From the cell containing the given text, extract its center point as (X, Y) coordinate. 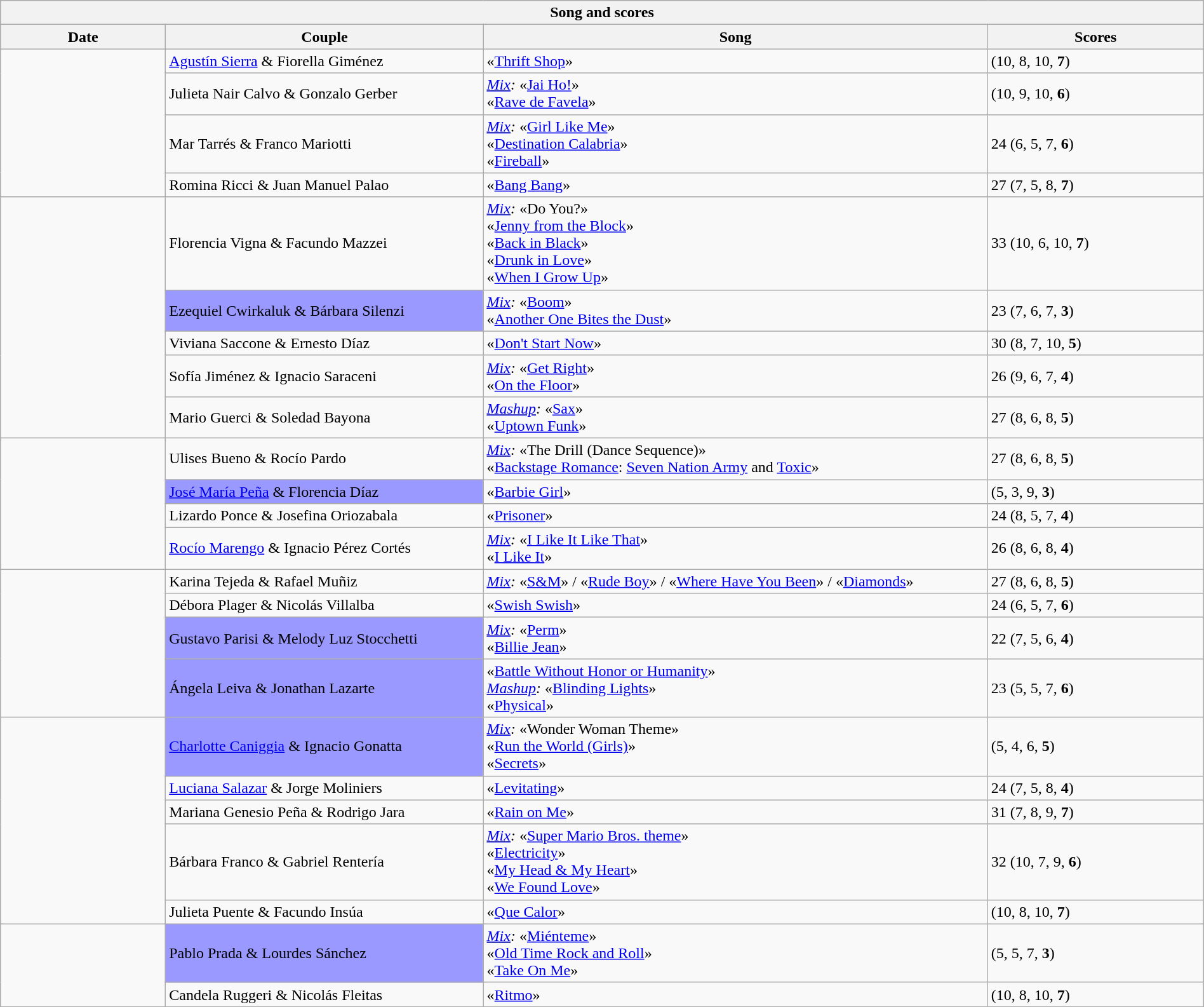
Florencia Vigna & Facundo Mazzei (324, 243)
«Thrift Shop» (735, 61)
27 (7, 5, 8, 7) (1095, 185)
Mariana Genesio Peña & Rodrigo Jara (324, 812)
Date (83, 37)
Mix: «I Like It Like That» «I Like It» (735, 549)
Viviana Saccone & Ernesto Díaz (324, 343)
Débora Plager & Nicolás Villalba (324, 605)
«Levitating» (735, 788)
Mix: «Get Right» «On the Floor» (735, 376)
Song and scores (602, 13)
Mix: «Perm» «Billie Jean» (735, 638)
22 (7, 5, 6, 4) (1095, 638)
Sofía Jiménez & Ignacio Saraceni (324, 376)
Mashup: «Sax» «Uptown Funk» (735, 417)
Mario Guerci & Soledad Bayona (324, 417)
Luciana Salazar & Jorge Moliniers (324, 788)
José María Peña & Florencia Díaz (324, 491)
26 (9, 6, 7, 4) (1095, 376)
«Rain on Me» (735, 812)
24 (7, 5, 8, 4) (1095, 788)
«Prisoner» (735, 516)
Agustín Sierra & Fiorella Giménez (324, 61)
Lizardo Ponce & Josefina Oriozabala (324, 516)
31 (7, 8, 9, 7) (1095, 812)
«Bang Bang» (735, 185)
24 (8, 5, 7, 4) (1095, 516)
Mix: «Miénteme» «Old Time Rock and Roll» «Take On Me» (735, 953)
Ulises Bueno & Rocío Pardo (324, 459)
Gustavo Parisi & Melody Luz Stocchetti (324, 638)
Scores (1095, 37)
23 (7, 6, 7, 3) (1095, 310)
32 (10, 7, 9, 6) (1095, 862)
Mar Tarrés & Franco Mariotti (324, 144)
(5, 3, 9, 3) (1095, 491)
Mix: «Jai Ho!» «Rave de Favela» (735, 94)
Mix: «Super Mario Bros. theme» «Electricity» «My Head & My Heart» «We Found Love» (735, 862)
Karina Tejeda & Rafael Muñiz (324, 581)
(5, 5, 7, 3) (1095, 953)
(5, 4, 6, 5) (1095, 747)
(10, 9, 10, 6) (1095, 94)
Romina Ricci & Juan Manuel Palao (324, 185)
Mix: «Boom» «Another One Bites the Dust» (735, 310)
Julieta Puente & Facundo Insúa (324, 912)
Couple (324, 37)
23 (5, 5, 7, 6) (1095, 688)
33 (10, 6, 10, 7) (1095, 243)
Mix: «The Drill (Dance Sequence)» «Backstage Romance: Seven Nation Army and Toxic» (735, 459)
Candela Ruggeri & Nicolás Fleitas (324, 994)
«Que Calor» (735, 912)
Mix: «Girl Like Me» «Destination Calabria» «Fireball» (735, 144)
Charlotte Caniggia & Ignacio Gonatta (324, 747)
Mix: «S&M» / «Rude Boy» / «Where Have You Been» / «Diamonds» (735, 581)
Bárbara Franco & Gabriel Rentería (324, 862)
Song (735, 37)
30 (8, 7, 10, 5) (1095, 343)
«Don't Start Now» (735, 343)
Rocío Marengo & Ignacio Pérez Cortés (324, 549)
«Barbie Girl» (735, 491)
Ezequiel Cwirkaluk & Bárbara Silenzi (324, 310)
Mix: «Do You?» «Jenny from the Block» «Back in Black» «Drunk in Love» «When I Grow Up» (735, 243)
Ángela Leiva & Jonathan Lazarte (324, 688)
«Swish Swish» (735, 605)
«Ritmo» (735, 994)
Julieta Nair Calvo & Gonzalo Gerber (324, 94)
26 (8, 6, 8, 4) (1095, 549)
Mix: «Wonder Woman Theme» «Run the World (Girls)» «Secrets» (735, 747)
Pablo Prada & Lourdes Sánchez (324, 953)
«Battle Without Honor or Humanity» Mashup: «Blinding Lights» «Physical» (735, 688)
